Search for the cell housing the specified text and yield its (X, Y) center coordinate. 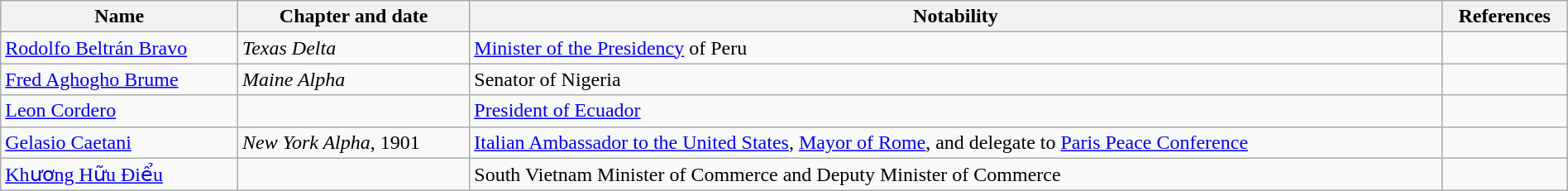
Rodolfo Beltrán Bravo (119, 48)
Texas Delta (354, 48)
Italian Ambassador to the United States, Mayor of Rome, and delegate to Paris Peace Conference (956, 142)
Fred Aghogho Brume (119, 79)
Maine Alpha (354, 79)
Leon Cordero (119, 111)
Notability (956, 17)
Khương Hữu Điểu (119, 174)
Gelasio Caetani (119, 142)
Senator of Nigeria (956, 79)
Name (119, 17)
Chapter and date (354, 17)
President of Ecuador (956, 111)
South Vietnam Minister of Commerce and Deputy Minister of Commerce (956, 174)
References (1504, 17)
Minister of the Presidency of Peru (956, 48)
New York Alpha, 1901 (354, 142)
